Search for the cell housing the specified text and yield its (x, y) center coordinate. 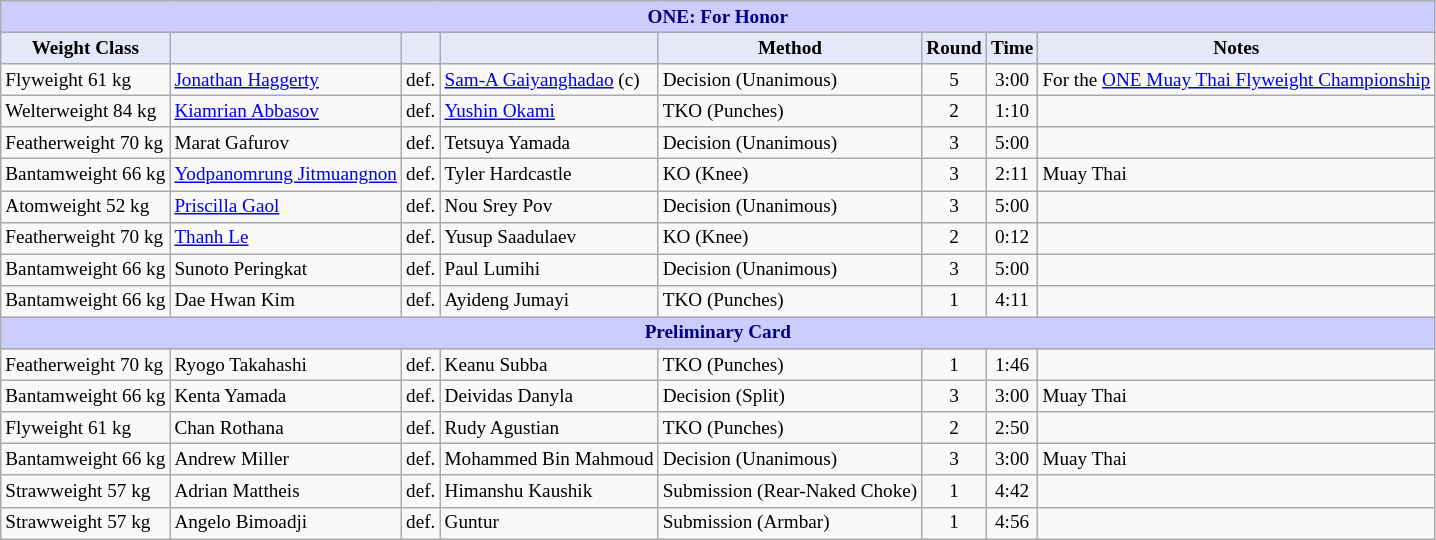
Angelo Bimoadji (286, 523)
Dae Hwan Kim (286, 301)
4:56 (1012, 523)
Time (1012, 48)
Ryogo Takahashi (286, 365)
Rudy Agustian (549, 428)
Submission (Rear-Naked Choke) (790, 491)
4:42 (1012, 491)
Jonathan Haggerty (286, 80)
Chan Rothana (286, 428)
Marat Gafurov (286, 143)
Thanh Le (286, 238)
Mohammed Bin Mahmoud (549, 460)
Andrew Miller (286, 460)
2:11 (1012, 175)
Yodpanomrung Jitmuangnon (286, 175)
Keanu Subba (549, 365)
Yushin Okami (549, 111)
Adrian Mattheis (286, 491)
Notes (1236, 48)
2:50 (1012, 428)
Round (954, 48)
0:12 (1012, 238)
1:46 (1012, 365)
Welterweight 84 kg (86, 111)
Guntur (549, 523)
Atomweight 52 kg (86, 206)
1:10 (1012, 111)
Weight Class (86, 48)
5 (954, 80)
Preliminary Card (718, 333)
Yusup Saadulaev (549, 238)
Himanshu Kaushik (549, 491)
Submission (Armbar) (790, 523)
Kenta Yamada (286, 396)
Sam-A Gaiyanghadao (c) (549, 80)
Tyler Hardcastle (549, 175)
Method (790, 48)
Ayideng Jumayi (549, 301)
Tetsuya Yamada (549, 143)
Nou Srey Pov (549, 206)
ONE: For Honor (718, 17)
Paul Lumihi (549, 270)
4:11 (1012, 301)
Deividas Danyla (549, 396)
Kiamrian Abbasov (286, 111)
Sunoto Peringkat (286, 270)
Decision (Split) (790, 396)
Priscilla Gaol (286, 206)
For the ONE Muay Thai Flyweight Championship (1236, 80)
